Identify which cell holds the provided text, then report its [x, y] central coordinate. 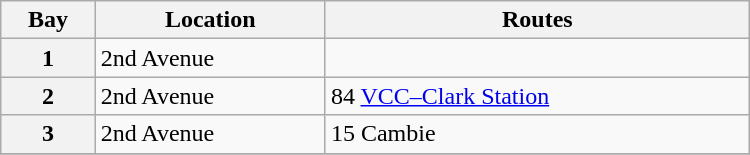
Routes [537, 20]
2 [48, 96]
1 [48, 58]
15 Cambie [537, 134]
Bay [48, 20]
3 [48, 134]
84 VCC–Clark Station [537, 96]
Location [210, 20]
